Detect which cell encompasses the target text, then output its [X, Y] center coordinate. 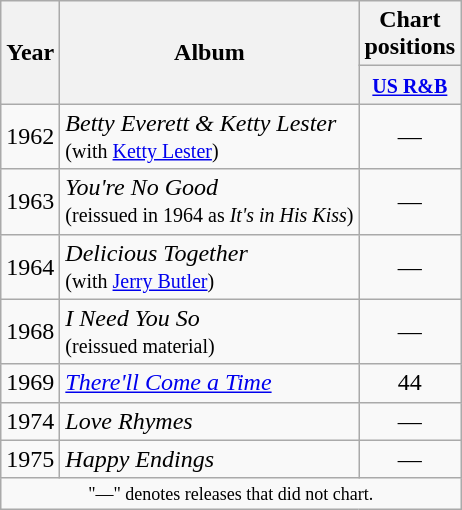
"—" denotes releases that did not chart. [231, 494]
Delicious Together (with Jerry Butler) [210, 266]
Chart positions [410, 34]
1968 [30, 332]
44 [410, 383]
US R&B [410, 85]
1975 [30, 459]
Album [210, 52]
1974 [30, 421]
Happy Endings [210, 459]
Year [30, 52]
You're No Good (reissued in 1964 as It's in His Kiss) [210, 202]
1969 [30, 383]
1964 [30, 266]
I Need You So (reissued material) [210, 332]
Betty Everett & Ketty Lester (with Ketty Lester) [210, 136]
1963 [30, 202]
1962 [30, 136]
There'll Come a Time [210, 383]
Love Rhymes [210, 421]
